Identify which cell holds the provided text, then report its [x, y] central coordinate. 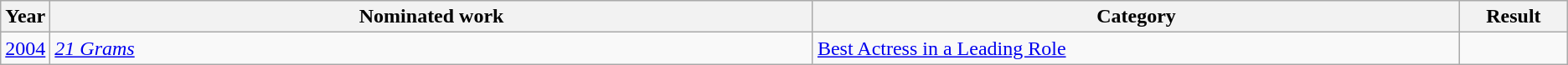
2004 [25, 48]
Result [1514, 17]
Year [25, 17]
Best Actress in a Leading Role [1136, 48]
Category [1136, 17]
21 Grams [432, 48]
Nominated work [432, 17]
